Return the (X, Y) coordinate for the center point of the cell that contains the specified text.  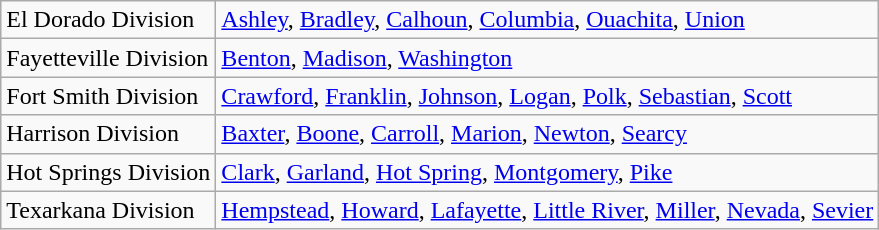
Harrison Division (108, 134)
El Dorado Division (108, 20)
Fayetteville Division (108, 58)
Baxter, Boone, Carroll, Marion, Newton, Searcy (548, 134)
Benton, Madison, Washington (548, 58)
Clark, Garland, Hot Spring, Montgomery, Pike (548, 172)
Fort Smith Division (108, 96)
Hot Springs Division (108, 172)
Texarkana Division (108, 210)
Crawford, Franklin, Johnson, Logan, Polk, Sebastian, Scott (548, 96)
Ashley, Bradley, Calhoun, Columbia, Ouachita, Union (548, 20)
Hempstead, Howard, Lafayette, Little River, Miller, Nevada, Sevier (548, 210)
